Identify which cell holds the provided text, then report its [x, y] central coordinate. 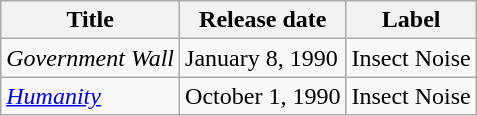
Humanity [90, 96]
October 1, 1990 [263, 96]
Title [90, 20]
January 8, 1990 [263, 58]
Release date [263, 20]
Label [411, 20]
Government Wall [90, 58]
